Output the (X, Y) coordinate of the center of the cell containing the given text.  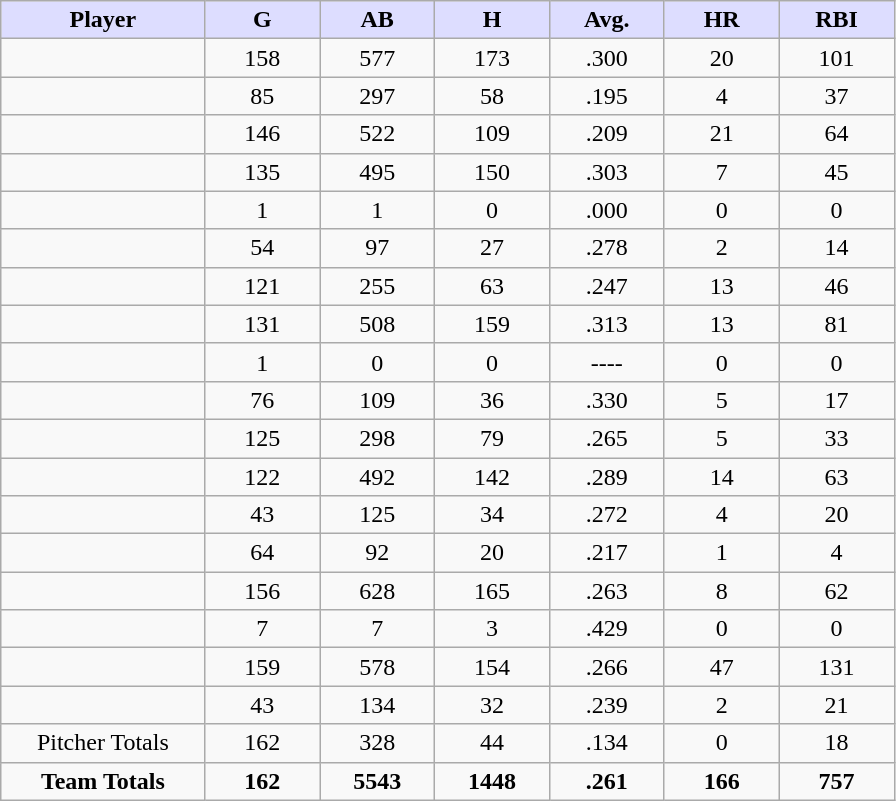
495 (378, 172)
.278 (606, 248)
18 (836, 743)
47 (722, 667)
27 (492, 248)
.195 (606, 96)
.217 (606, 553)
34 (492, 515)
.265 (606, 438)
92 (378, 553)
757 (836, 781)
628 (378, 591)
.261 (606, 781)
46 (836, 286)
.303 (606, 172)
85 (262, 96)
33 (836, 438)
58 (492, 96)
165 (492, 591)
62 (836, 591)
G (262, 20)
3 (492, 629)
5543 (378, 781)
8 (722, 591)
.239 (606, 705)
173 (492, 58)
158 (262, 58)
.289 (606, 477)
146 (262, 134)
101 (836, 58)
Pitcher Totals (103, 743)
578 (378, 667)
Avg. (606, 20)
H (492, 20)
328 (378, 743)
AB (378, 20)
122 (262, 477)
.209 (606, 134)
44 (492, 743)
RBI (836, 20)
.272 (606, 515)
121 (262, 286)
255 (378, 286)
76 (262, 400)
492 (378, 477)
298 (378, 438)
81 (836, 324)
166 (722, 781)
.313 (606, 324)
.300 (606, 58)
79 (492, 438)
.266 (606, 667)
297 (378, 96)
Player (103, 20)
---- (606, 362)
508 (378, 324)
.000 (606, 210)
HR (722, 20)
36 (492, 400)
135 (262, 172)
.134 (606, 743)
522 (378, 134)
.247 (606, 286)
134 (378, 705)
54 (262, 248)
32 (492, 705)
1448 (492, 781)
156 (262, 591)
37 (836, 96)
154 (492, 667)
Team Totals (103, 781)
45 (836, 172)
.263 (606, 591)
17 (836, 400)
.429 (606, 629)
577 (378, 58)
.330 (606, 400)
142 (492, 477)
150 (492, 172)
97 (378, 248)
